Provide the [X, Y] coordinate of the cell's center where the given text is located.  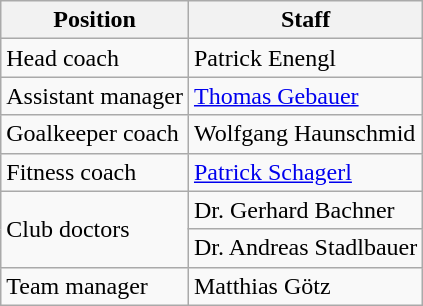
Patrick Enengl [305, 58]
Dr. Andreas Stadlbauer [305, 248]
Dr. Gerhard Bachner [305, 210]
Fitness coach [95, 172]
Team manager [95, 286]
Goalkeeper coach [95, 134]
Club doctors [95, 229]
Head coach [95, 58]
Thomas Gebauer [305, 96]
Matthias Götz [305, 286]
Position [95, 20]
Assistant manager [95, 96]
Wolfgang Haunschmid [305, 134]
Patrick Schagerl [305, 172]
Staff [305, 20]
